Identify which cell holds the provided text, then report its [x, y] central coordinate. 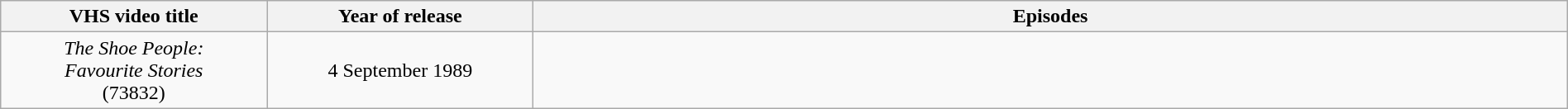
VHS video title [134, 17]
Year of release [400, 17]
Episodes [1050, 17]
The Shoe People:Favourite Stories(73832) [134, 70]
4 September 1989 [400, 70]
